Search for the cell housing the specified text and yield its [X, Y] center coordinate. 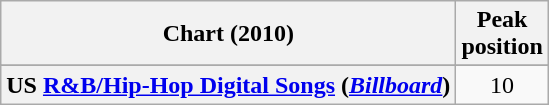
US R&B/Hip-Hop Digital Songs (Billboard) [228, 85]
Peakposition [502, 34]
10 [502, 85]
Chart (2010) [228, 34]
